Locate the cell with the specified text and output its [x, y] center coordinate. 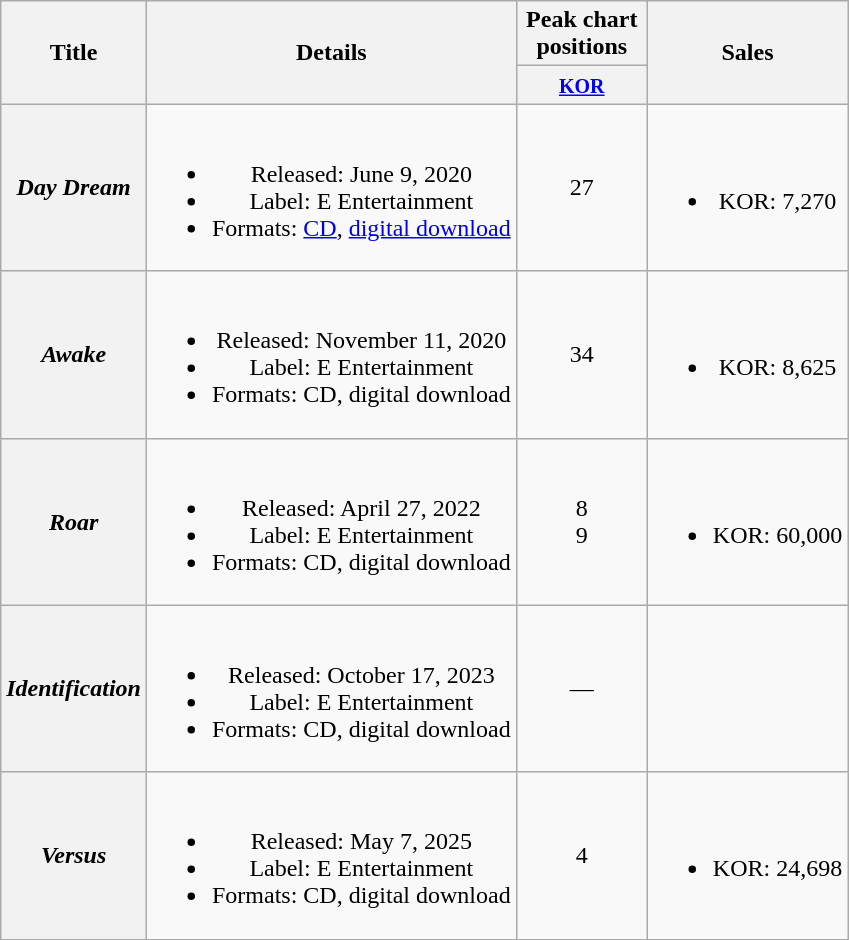
4 [582, 856]
Sales [747, 52]
Versus [74, 856]
34 [582, 354]
— [582, 688]
KOR: 8,625 [747, 354]
Roar [74, 522]
Day Dream [74, 188]
KOR: 24,698 [747, 856]
Title [74, 52]
Released: June 9, 2020Label: E EntertainmentFormats: CD, digital download [331, 188]
Awake [74, 354]
Identification [74, 688]
KOR: 60,000 [747, 522]
KOR [582, 85]
Details [331, 52]
Released: May 7, 2025Label: E EntertainmentFormats: CD, digital download [331, 856]
Released: November 11, 2020Label: E EntertainmentFormats: CD, digital download [331, 354]
Released: October 17, 2023Label: E EntertainmentFormats: CD, digital download [331, 688]
Peak chart positions [582, 34]
KOR: 7,270 [747, 188]
Released: April 27, 2022Label: E EntertainmentFormats: CD, digital download [331, 522]
27 [582, 188]
8 9 [582, 522]
